From the cell containing the given text, extract its center point as (X, Y) coordinate. 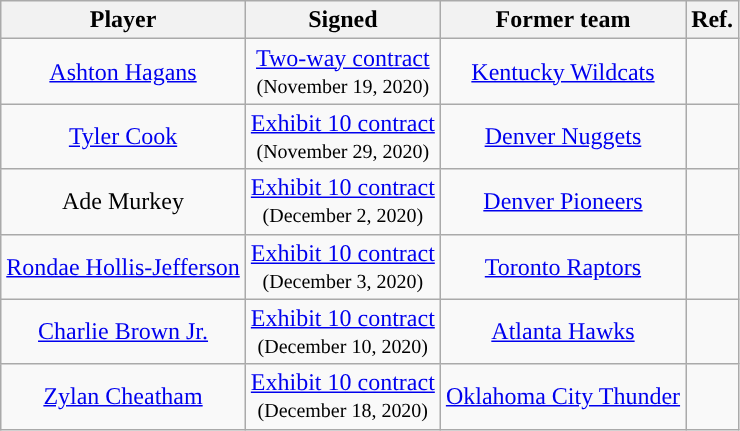
Denver Nuggets (562, 136)
Oklahoma City Thunder (562, 396)
Player (124, 20)
Kentucky Wildcats (562, 72)
Ref. (712, 20)
Exhibit 10 contract(December 2, 2020) (342, 202)
Two-way contract(November 19, 2020) (342, 72)
Tyler Cook (124, 136)
Zylan Cheatham (124, 396)
Toronto Raptors (562, 266)
Former team (562, 20)
Rondae Hollis-Jefferson (124, 266)
Exhibit 10 contract(December 3, 2020) (342, 266)
Exhibit 10 contract(December 18, 2020) (342, 396)
Atlanta Hawks (562, 332)
Charlie Brown Jr. (124, 332)
Ashton Hagans (124, 72)
Ade Murkey (124, 202)
Exhibit 10 contract(December 10, 2020) (342, 332)
Denver Pioneers (562, 202)
Signed (342, 20)
Exhibit 10 contract(November 29, 2020) (342, 136)
